Provide the [X, Y] coordinate of the cell's center where the given text is located.  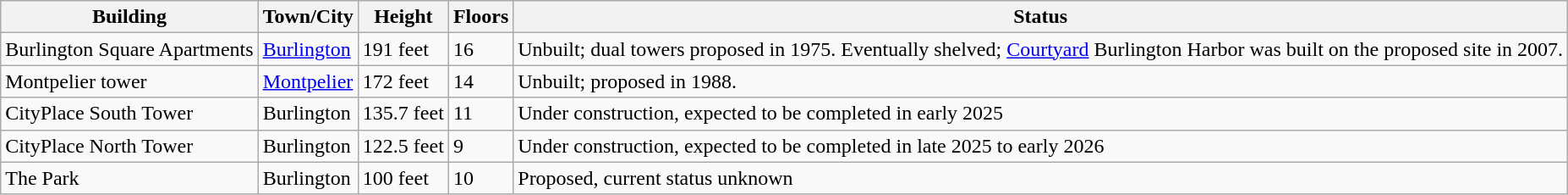
Unbuilt; proposed in 1988. [1040, 81]
Burlington Square Apartments [129, 49]
100 feet [403, 178]
14 [480, 81]
Building [129, 17]
135.7 feet [403, 114]
Montpelier tower [129, 81]
172 feet [403, 81]
CityPlace South Tower [129, 114]
CityPlace North Tower [129, 146]
Status [1040, 17]
Floors [480, 17]
Montpelier [308, 81]
Under construction, expected to be completed in early 2025 [1040, 114]
Proposed, current status unknown [1040, 178]
Height [403, 17]
10 [480, 178]
The Park [129, 178]
Town/City [308, 17]
9 [480, 146]
Unbuilt; dual towers proposed in 1975. Eventually shelved; Courtyard Burlington Harbor was built on the proposed site in 2007. [1040, 49]
16 [480, 49]
122.5 feet [403, 146]
Under construction, expected to be completed in late 2025 to early 2026 [1040, 146]
191 feet [403, 49]
11 [480, 114]
